Provide the (X, Y) coordinate of the cell's center where the given text is located.  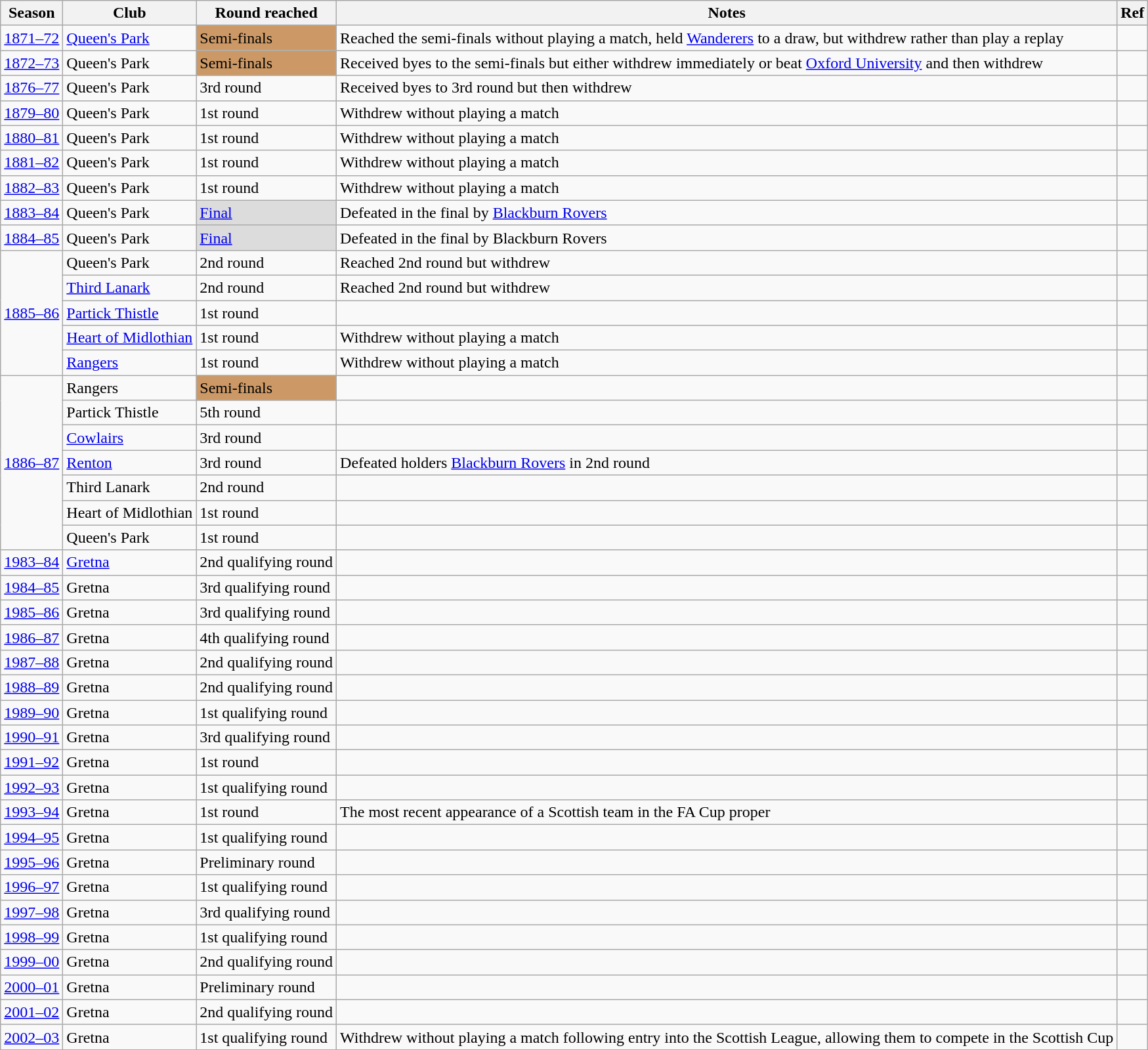
Club (130, 13)
1872–73 (32, 63)
Ref (1133, 13)
2001–02 (32, 1012)
5th round (266, 413)
Withdrew without playing a match following entry into the Scottish League, allowing them to compete in the Scottish Cup (727, 1037)
Renton (130, 463)
1999–00 (32, 962)
Defeated holders Blackburn Rovers in 2nd round (727, 463)
1886–87 (32, 463)
1983–84 (32, 562)
1991–92 (32, 763)
Cowlairs (130, 438)
4th qualifying round (266, 637)
1989–90 (32, 712)
2002–03 (32, 1037)
1988–89 (32, 687)
1996–97 (32, 887)
1884–85 (32, 238)
Reached the semi-finals without playing a match, held Wanderers to a draw, but withdrew rather than play a replay (727, 38)
1997–98 (32, 912)
1984–85 (32, 587)
2000–01 (32, 987)
Received byes to 3rd round but then withdrew (727, 88)
1992–93 (32, 787)
Round reached (266, 13)
Notes (727, 13)
1985–86 (32, 612)
1993–94 (32, 812)
The most recent appearance of a Scottish team in the FA Cup proper (727, 812)
1986–87 (32, 637)
1885–86 (32, 312)
Received byes to the semi-finals but either withdrew immediately or beat Oxford University and then withdrew (727, 63)
1880–81 (32, 138)
1883–84 (32, 213)
1987–88 (32, 662)
1990–91 (32, 738)
1995–96 (32, 862)
1882–83 (32, 188)
1879–80 (32, 113)
1881–82 (32, 163)
Season (32, 13)
1998–99 (32, 937)
1994–95 (32, 837)
1871–72 (32, 38)
1876–77 (32, 88)
